Return [X, Y] of the center of cell containing provided text 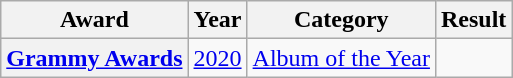
Year [218, 20]
Award [94, 20]
Result [473, 20]
Category [341, 20]
Grammy Awards [94, 58]
Album of the Year [341, 58]
2020 [218, 58]
